Pinpoint the cell where the given text exists, returning its [X, Y] midpoint coordinate. 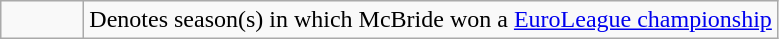
Denotes season(s) in which McBride won a EuroLeague championship [431, 20]
